Return (X, Y) of the center of cell containing provided text 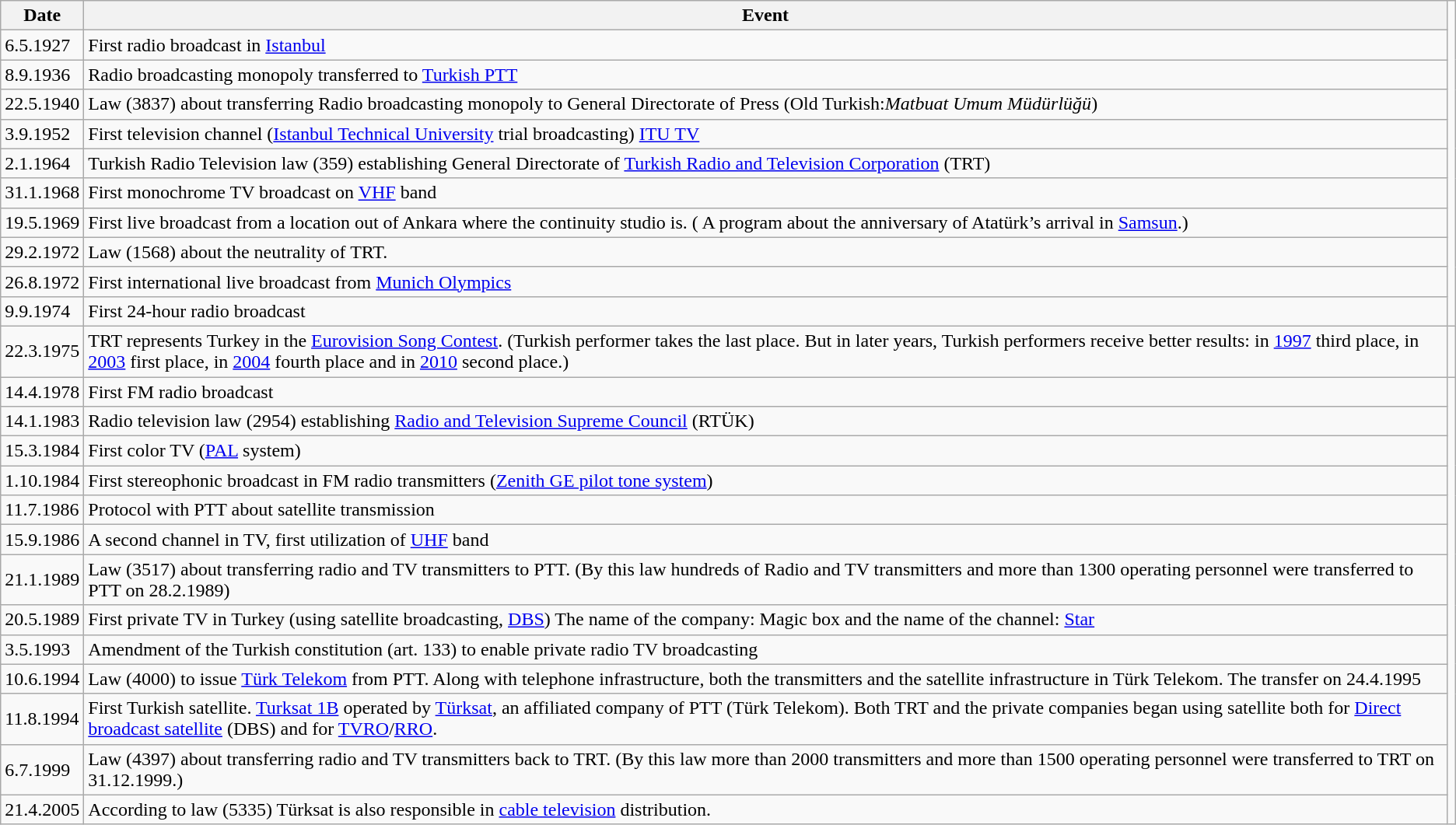
10.6.1994 (42, 679)
First private TV in Turkey (using satellite broadcasting, DBS) The name of the company: Magic box and the name of the channel: Star (765, 620)
Date (42, 16)
11.7.1986 (42, 510)
6.7.1999 (42, 770)
Protocol with PTT about satellite transmission (765, 510)
20.5.1989 (42, 620)
First television channel (Istanbul Technical University trial broadcasting) ITU TV (765, 134)
9.9.1974 (42, 311)
21.4.2005 (42, 809)
First international live broadcast from Munich Olympics (765, 281)
3.9.1952 (42, 134)
First color TV (PAL system) (765, 451)
21.1.1989 (42, 580)
8.9.1936 (42, 75)
First live broadcast from a location out of Ankara where the continuity studio is. ( A program about the anniversary of Atatürk’s arrival in Samsun.) (765, 222)
A second channel in TV, first utilization of UHF band (765, 540)
Law (3837) about transferring Radio broadcasting monopoly to General Directorate of Press (Old Turkish:Matbuat Umum Müdürlüğü) (765, 104)
First stereophonic broadcast in FM radio transmitters (Zenith GE pilot tone system) (765, 481)
According to law (5335) Türksat is also responsible in cable television distribution. (765, 809)
3.5.1993 (42, 649)
Event (765, 16)
Radio television law (2954) establishing Radio and Television Supreme Council (RTÜK) (765, 421)
6.5.1927 (42, 45)
Radio broadcasting monopoly transferred to Turkish PTT (765, 75)
15.3.1984 (42, 451)
15.9.1986 (42, 540)
22.3.1975 (42, 351)
1.10.1984 (42, 481)
14.1.1983 (42, 421)
First monochrome TV broadcast on VHF band (765, 193)
First radio broadcast in Istanbul (765, 45)
31.1.1968 (42, 193)
29.2.1972 (42, 252)
2.1.1964 (42, 163)
First 24-hour radio broadcast (765, 311)
Turkish Radio Television law (359) establishing General Directorate of Turkish Radio and Television Corporation (TRT) (765, 163)
19.5.1969 (42, 222)
22.5.1940 (42, 104)
14.4.1978 (42, 391)
First FM radio broadcast (765, 391)
26.8.1972 (42, 281)
Law (1568) about the neutrality of TRT. (765, 252)
Amendment of the Turkish constitution (art. 133) to enable private radio TV broadcasting (765, 649)
11.8.1994 (42, 718)
